Pinpoint the cell where the given text exists, returning its (x, y) midpoint coordinate. 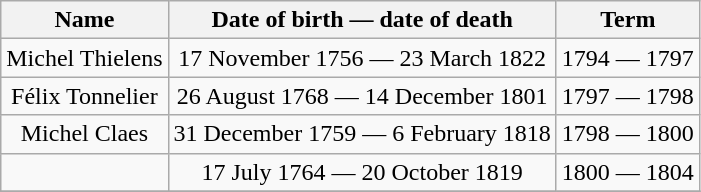
1794 — 1797 (628, 58)
Name (84, 20)
31 December 1759 — 6 February 1818 (362, 134)
Michel Thielens (84, 58)
1800 — 1804 (628, 172)
26 August 1768 — 14 December 1801 (362, 96)
Michel Claes (84, 134)
Date of birth — date of death (362, 20)
1797 — 1798 (628, 96)
Term (628, 20)
Félix Tonnelier (84, 96)
17 July 1764 — 20 October 1819 (362, 172)
17 November 1756 — 23 March 1822 (362, 58)
1798 — 1800 (628, 134)
